For the text-containing cell, return its midpoint in [x, y] coordinate format. 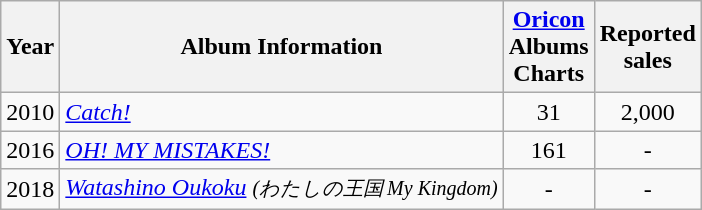
31 [548, 112]
Year [30, 47]
2010 [30, 112]
OH! MY MISTAKES! [282, 150]
OriconAlbumsCharts [548, 47]
Album Information [282, 47]
Reportedsales [648, 47]
Watashino Oukoku (わたしの王国 My Kingdom) [282, 189]
161 [548, 150]
Catch! [282, 112]
2016 [30, 150]
2018 [30, 189]
2,000 [648, 112]
